Return the (x, y) coordinate for the center point of the cell that contains the specified text.  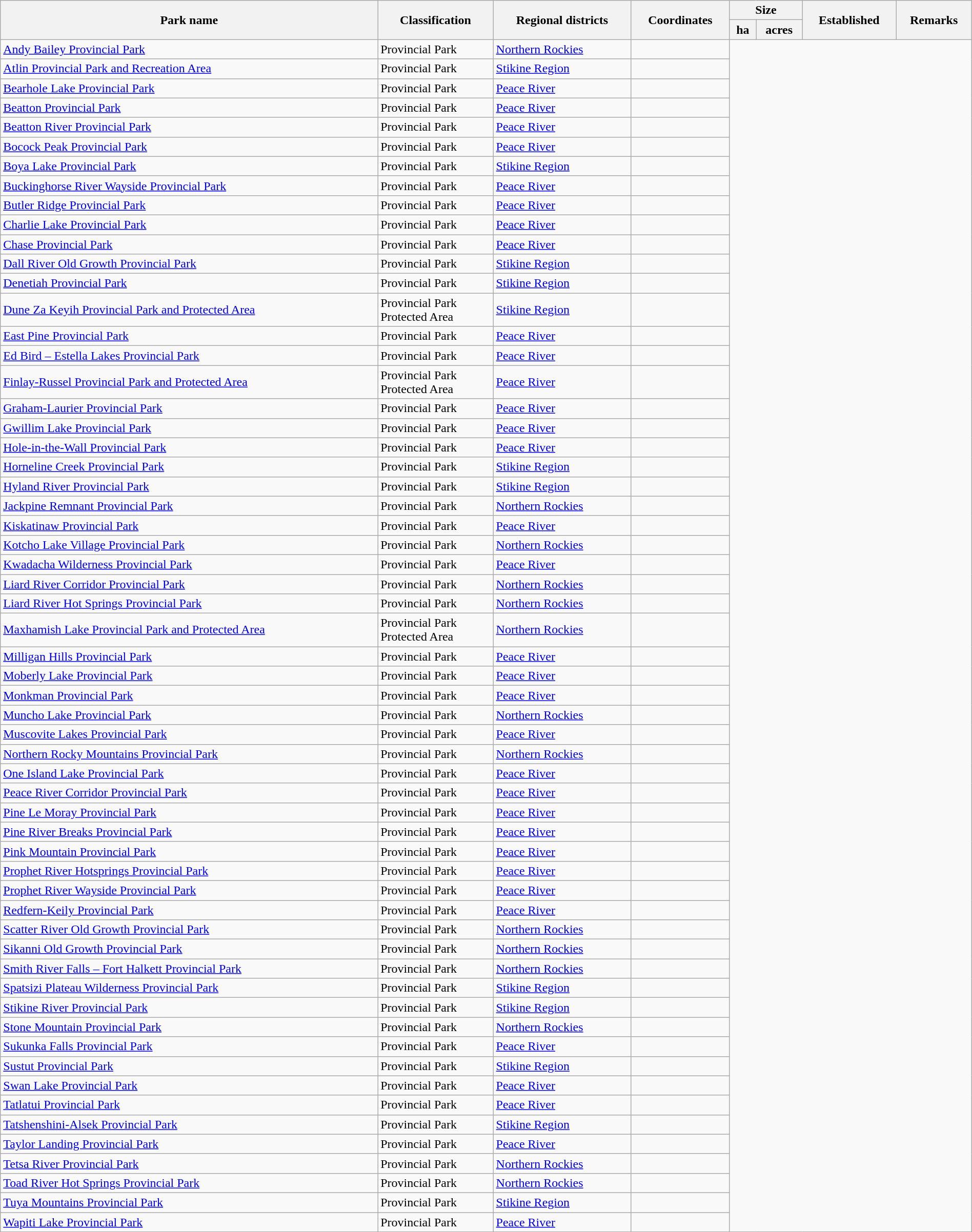
Sukunka Falls Provincial Park (189, 1046)
Pine Le Moray Provincial Park (189, 812)
Moberly Lake Provincial Park (189, 676)
Beatton Provincial Park (189, 108)
Stone Mountain Provincial Park (189, 1027)
Prophet River Wayside Provincial Park (189, 890)
Butler Ridge Provincial Park (189, 205)
Liard River Corridor Provincial Park (189, 584)
Redfern-Keily Provincial Park (189, 910)
Charlie Lake Provincial Park (189, 224)
Smith River Falls – Fort Halkett Provincial Park (189, 969)
Wapiti Lake Provincial Park (189, 1222)
Regional districts (562, 20)
Ed Bird – Estella Lakes Provincial Park (189, 356)
Sikanni Old Growth Provincial Park (189, 949)
Toad River Hot Springs Provincial Park (189, 1183)
Tatlatui Provincial Park (189, 1105)
Jackpine Remnant Provincial Park (189, 506)
Tatshenshini-Alsek Provincial Park (189, 1124)
Atlin Provincial Park and Recreation Area (189, 69)
Horneline Creek Provincial Park (189, 467)
Gwillim Lake Provincial Park (189, 428)
Muscovite Lakes Provincial Park (189, 734)
Finlay-Russel Provincial Park and Protected Area (189, 382)
Buckinghorse River Wayside Provincial Park (189, 186)
Andy Bailey Provincial Park (189, 49)
Tuya Mountains Provincial Park (189, 1202)
Denetiah Provincial Park (189, 283)
Kwadacha Wilderness Provincial Park (189, 564)
Stikine River Provincial Park (189, 1008)
Established (849, 20)
Scatter River Old Growth Provincial Park (189, 930)
Dune Za Keyih Provincial Park and Protected Area (189, 310)
Spatsizi Plateau Wilderness Provincial Park (189, 988)
Maxhamish Lake Provincial Park and Protected Area (189, 630)
Muncho Lake Provincial Park (189, 715)
Pine River Breaks Provincial Park (189, 832)
East Pine Provincial Park (189, 336)
Pink Mountain Provincial Park (189, 851)
Remarks (934, 20)
Coordinates (680, 20)
Graham-Laurier Provincial Park (189, 408)
Beatton River Provincial Park (189, 127)
Liard River Hot Springs Provincial Park (189, 604)
Sustut Provincial Park (189, 1066)
Size (766, 10)
Hole-in-the-Wall Provincial Park (189, 447)
Boya Lake Provincial Park (189, 166)
Kotcho Lake Village Provincial Park (189, 545)
Kiskatinaw Provincial Park (189, 525)
Classification (436, 20)
ha (742, 30)
Hyland River Provincial Park (189, 486)
Park name (189, 20)
One Island Lake Provincial Park (189, 773)
Taylor Landing Provincial Park (189, 1144)
Swan Lake Provincial Park (189, 1085)
Bearhole Lake Provincial Park (189, 88)
Northern Rocky Mountains Provincial Park (189, 754)
Dall River Old Growth Provincial Park (189, 264)
Chase Provincial Park (189, 244)
Bocock Peak Provincial Park (189, 147)
Peace River Corridor Provincial Park (189, 793)
Prophet River Hotsprings Provincial Park (189, 871)
Milligan Hills Provincial Park (189, 656)
acres (779, 30)
Tetsa River Provincial Park (189, 1163)
Monkman Provincial Park (189, 695)
